Pinpoint the cell where the given text exists, returning its [x, y] midpoint coordinate. 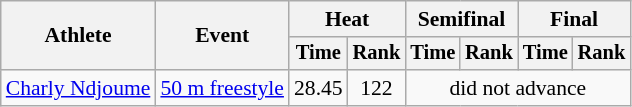
Heat [347, 19]
50 m freestyle [222, 88]
122 [377, 88]
Semifinal [461, 19]
Event [222, 36]
Athlete [78, 36]
did not advance [518, 88]
Charly Ndjoume [78, 88]
Final [574, 19]
28.45 [318, 88]
